Search for the cell housing the specified text and yield its [X, Y] center coordinate. 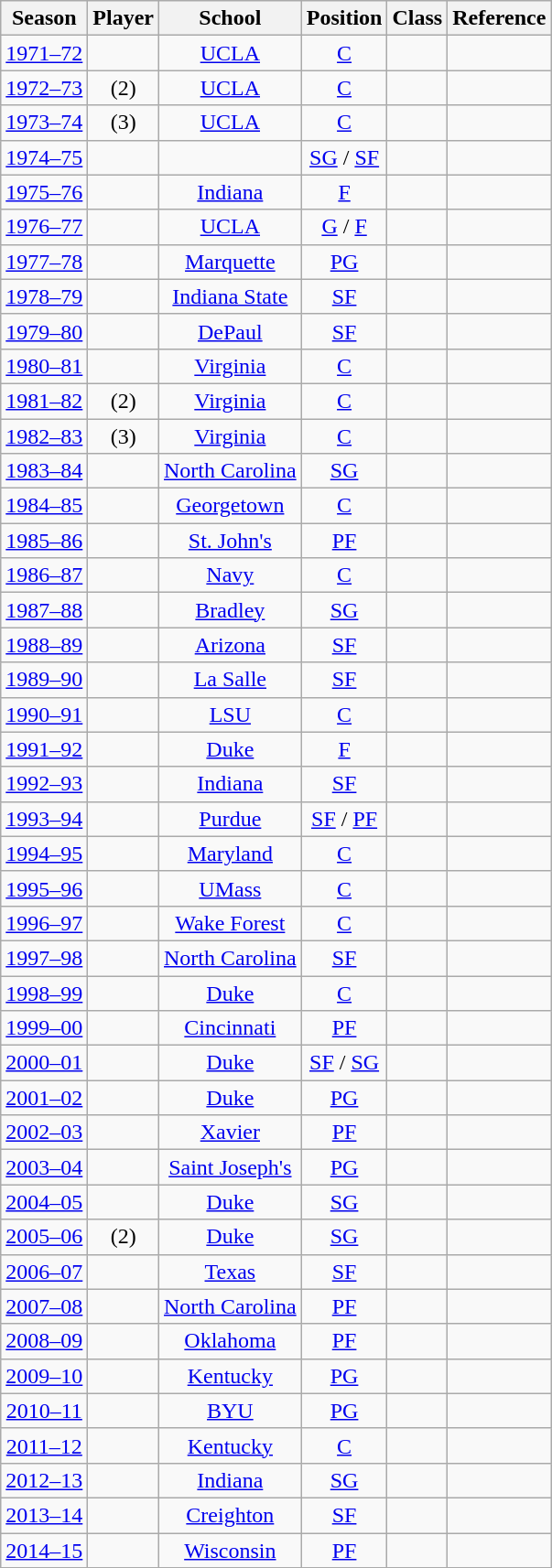
Season [44, 18]
2012–13 [44, 1480]
2014–15 [44, 1551]
Texas [231, 1272]
Navy [231, 575]
UMass [231, 888]
Maryland [231, 854]
2004–05 [44, 1202]
Xavier [231, 1133]
1997–98 [44, 958]
1994–95 [44, 854]
Player [124, 18]
1977–78 [44, 262]
2011–12 [44, 1445]
Position [344, 18]
2001–02 [44, 1098]
1985–86 [44, 541]
1983–84 [44, 471]
Bradley [231, 610]
Oklahoma [231, 1341]
1978–79 [44, 296]
1993–94 [44, 819]
Saint Joseph's [231, 1167]
Georgetown [231, 506]
Wake Forest [231, 923]
1980–81 [44, 366]
1991–92 [44, 749]
DePaul [231, 331]
1976–77 [44, 227]
1989–90 [44, 680]
2005–06 [44, 1237]
1995–96 [44, 888]
1981–82 [44, 401]
SG / SF [344, 157]
BYU [231, 1411]
1972–73 [44, 88]
LSU [231, 714]
2013–14 [44, 1515]
2003–04 [44, 1167]
Arizona [231, 645]
Wisconsin [231, 1551]
1992–93 [44, 784]
2002–03 [44, 1133]
Purdue [231, 819]
2010–11 [44, 1411]
1973–74 [44, 123]
1996–97 [44, 923]
G / F [344, 227]
1974–75 [44, 157]
1971–72 [44, 53]
Marquette [231, 262]
School [231, 18]
Indiana State [231, 296]
1988–89 [44, 645]
SF / PF [344, 819]
St. John's [231, 541]
1986–87 [44, 575]
1984–85 [44, 506]
1999–00 [44, 1028]
SF / SG [344, 1063]
2000–01 [44, 1063]
2009–10 [44, 1376]
Reference [500, 18]
La Salle [231, 680]
Creighton [231, 1515]
Class [417, 18]
1975–76 [44, 192]
2007–08 [44, 1306]
2008–09 [44, 1341]
1998–99 [44, 993]
1987–88 [44, 610]
Cincinnati [231, 1028]
1990–91 [44, 714]
1979–80 [44, 331]
1982–83 [44, 436]
2006–07 [44, 1272]
